Find where the given text appears and provide that cell's center as (x, y) coordinate. 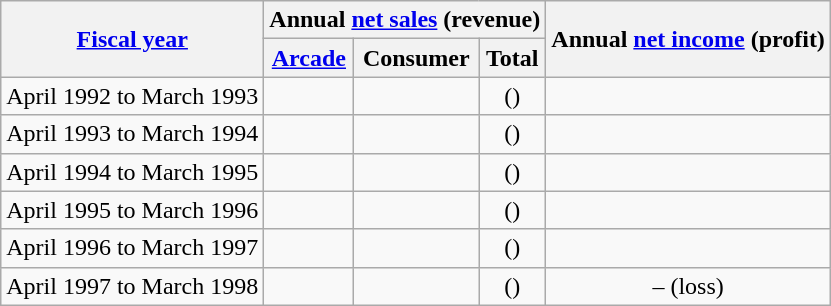
April 1993 to March 1994 (132, 134)
Annual net sales (revenue) (405, 20)
April 1994 to March 1995 (132, 172)
April 1996 to March 1997 (132, 248)
Total (512, 58)
Arcade (309, 58)
– (loss) (688, 286)
April 1992 to March 1993 (132, 96)
Annual net income (profit) (688, 39)
Consumer (416, 58)
April 1997 to March 1998 (132, 286)
Fiscal year (132, 39)
April 1995 to March 1996 (132, 210)
